Pinpoint the cell where the given text exists, returning its [x, y] midpoint coordinate. 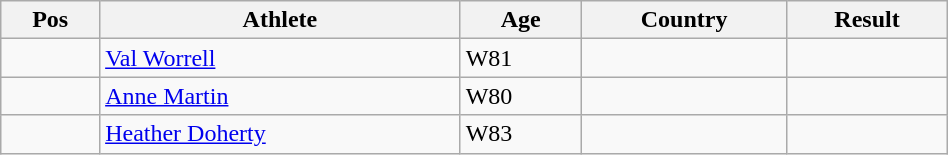
Result [868, 20]
Age [520, 20]
W80 [520, 96]
Country [684, 20]
Pos [50, 20]
Heather Doherty [280, 134]
W83 [520, 134]
Anne Martin [280, 96]
W81 [520, 58]
Val Worrell [280, 58]
Athlete [280, 20]
